Scan for the cell matching the given text and deliver its (X, Y) coordinate at center. 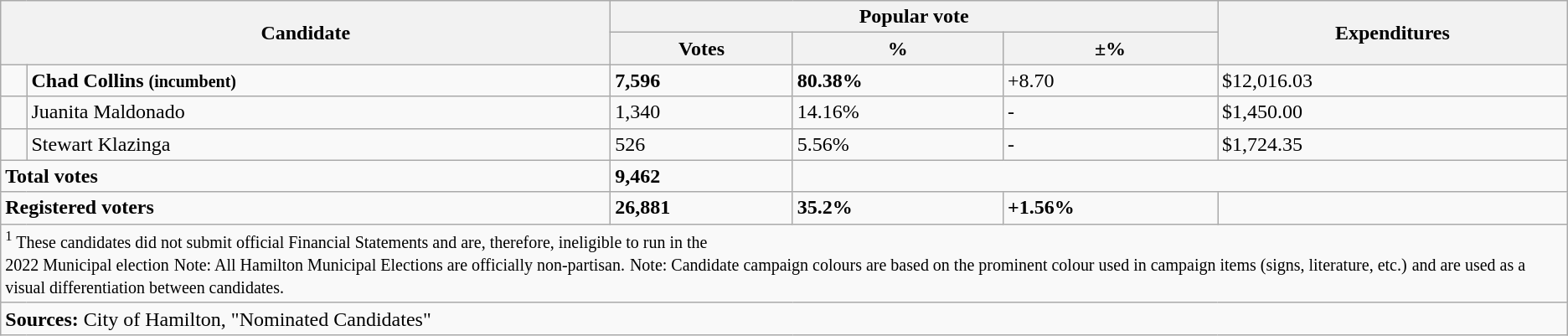
Votes (702, 49)
Juanita Maldonado (318, 112)
9,462 (702, 176)
Stewart Klazinga (318, 144)
Expenditures (1393, 33)
35.2% (898, 208)
526 (702, 144)
Candidate (306, 33)
1,340 (702, 112)
+1.56% (1110, 208)
Popular vote (915, 17)
80.38% (898, 80)
±% (1110, 49)
5.56% (898, 144)
Registered voters (306, 208)
14.16% (898, 112)
Chad Collins (incumbent) (318, 80)
26,881 (702, 208)
$1,450.00 (1393, 112)
% (898, 49)
7,596 (702, 80)
Total votes (306, 176)
+8.70 (1110, 80)
$1,724.35 (1393, 144)
Sources: City of Hamilton, "Nominated Candidates" (784, 318)
$12,016.03 (1393, 80)
